Find where the given text appears and provide that cell's center as [X, Y] coordinate. 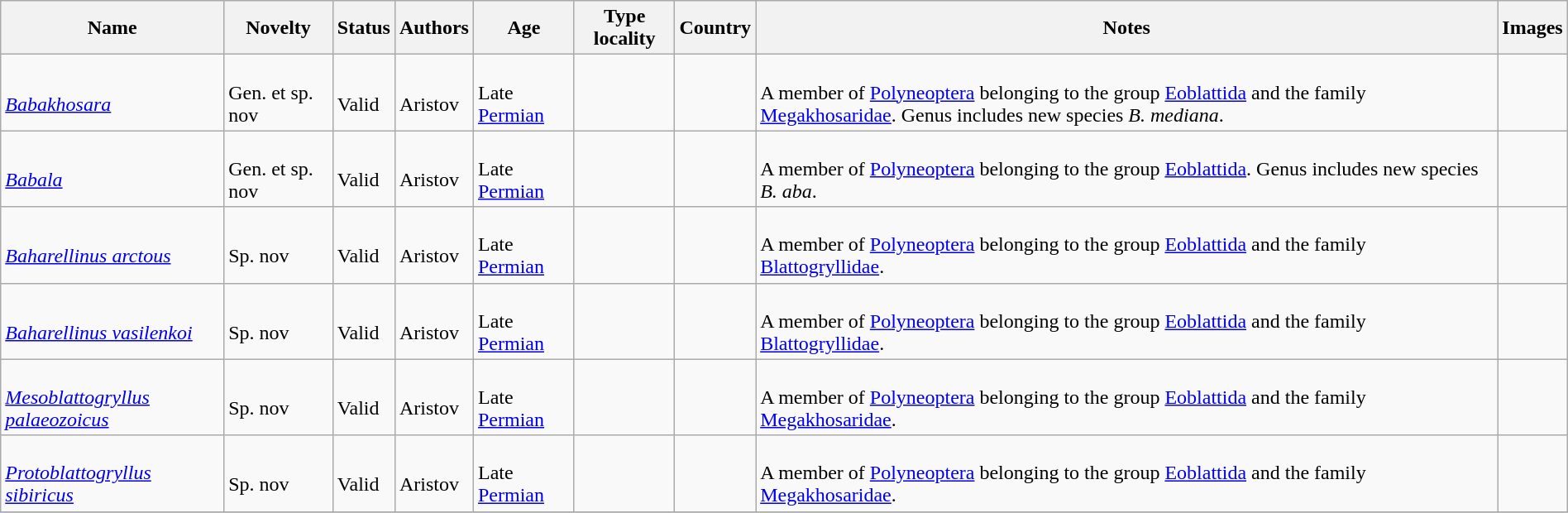
Notes [1126, 28]
Novelty [279, 28]
Images [1532, 28]
Mesoblattogryllus palаeozoicus [112, 397]
Babakhosara [112, 93]
Age [523, 28]
Protoblattogryllus sibiricus [112, 473]
A member of Polyneoptera belonging to the group Eoblattida. Genus includes new species B. aba. [1126, 169]
Status [364, 28]
Authors [433, 28]
Baharellinus arctous [112, 245]
Country [715, 28]
A member of Polyneoptera belonging to the group Eoblattida and the family Megakhosaridae. Genus includes new species B. mediana. [1126, 93]
Name [112, 28]
Baharellinus vasilenkoi [112, 321]
Babala [112, 169]
Type locality [624, 28]
